Provide the (x, y) coordinate of the cell's center where the given text is located.  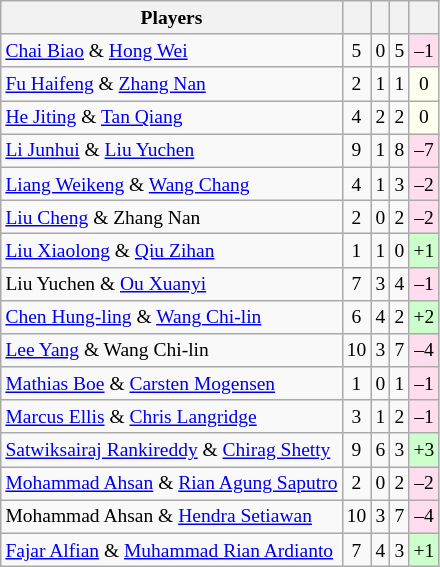
–7 (424, 150)
Players (172, 18)
Marcus Ellis & Chris Langridge (172, 416)
+3 (424, 450)
Li Junhui & Liu Yuchen (172, 150)
8 (400, 150)
Chen Hung-ling & Wang Chi-lin (172, 316)
Chai Biao & Hong Wei (172, 50)
Liang Weikeng & Wang Chang (172, 184)
Fu Haifeng & Zhang Nan (172, 84)
+2 (424, 316)
Mohammad Ahsan & Hendra Setiawan (172, 516)
Satwiksairaj Rankireddy & Chirag Shetty (172, 450)
Fajar Alfian & Muhammad Rian Ardianto (172, 550)
Liu Cheng & Zhang Nan (172, 216)
Mohammad Ahsan & Rian Agung Saputro (172, 484)
Mathias Boe & Carsten Mogensen (172, 384)
He Jiting & Tan Qiang (172, 118)
Lee Yang & Wang Chi-lin (172, 350)
Liu Xiaolong & Qiu Zihan (172, 250)
Liu Yuchen & Ou Xuanyi (172, 284)
